From the cell containing the given text, extract its center point as [X, Y] coordinate. 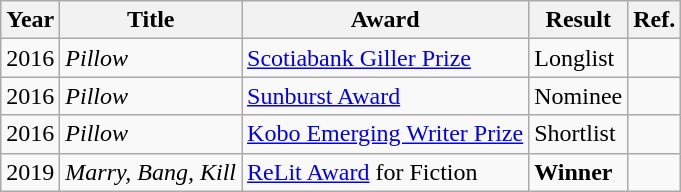
Marry, Bang, Kill [151, 172]
Nominee [578, 96]
2019 [30, 172]
Scotiabank Giller Prize [386, 58]
Shortlist [578, 134]
Result [578, 20]
Award [386, 20]
Title [151, 20]
Ref. [654, 20]
Longlist [578, 58]
Year [30, 20]
ReLit Award for Fiction [386, 172]
Winner [578, 172]
Sunburst Award [386, 96]
Kobo Emerging Writer Prize [386, 134]
